Scan for the cell matching the given text and deliver its (x, y) coordinate at center. 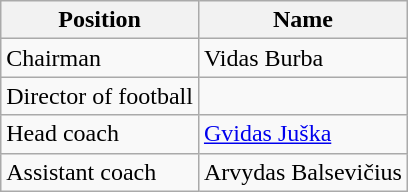
Gvidas Juška (302, 134)
Head coach (100, 134)
Director of football (100, 96)
Arvydas Balsevičius (302, 172)
Vidas Burba (302, 58)
Name (302, 20)
Assistant coach (100, 172)
Chairman (100, 58)
Position (100, 20)
